Pinpoint the cell where the given text exists, returning its (x, y) midpoint coordinate. 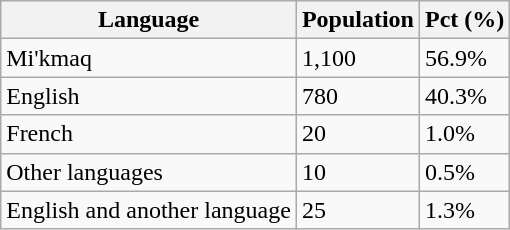
English and another language (149, 210)
French (149, 134)
1.3% (464, 210)
Other languages (149, 172)
Mi'kmaq (149, 58)
1.0% (464, 134)
1,100 (358, 58)
0.5% (464, 172)
Population (358, 20)
780 (358, 96)
25 (358, 210)
English (149, 96)
56.9% (464, 58)
20 (358, 134)
Pct (%) (464, 20)
Language (149, 20)
40.3% (464, 96)
10 (358, 172)
